From the cell containing the given text, extract its center point as (x, y) coordinate. 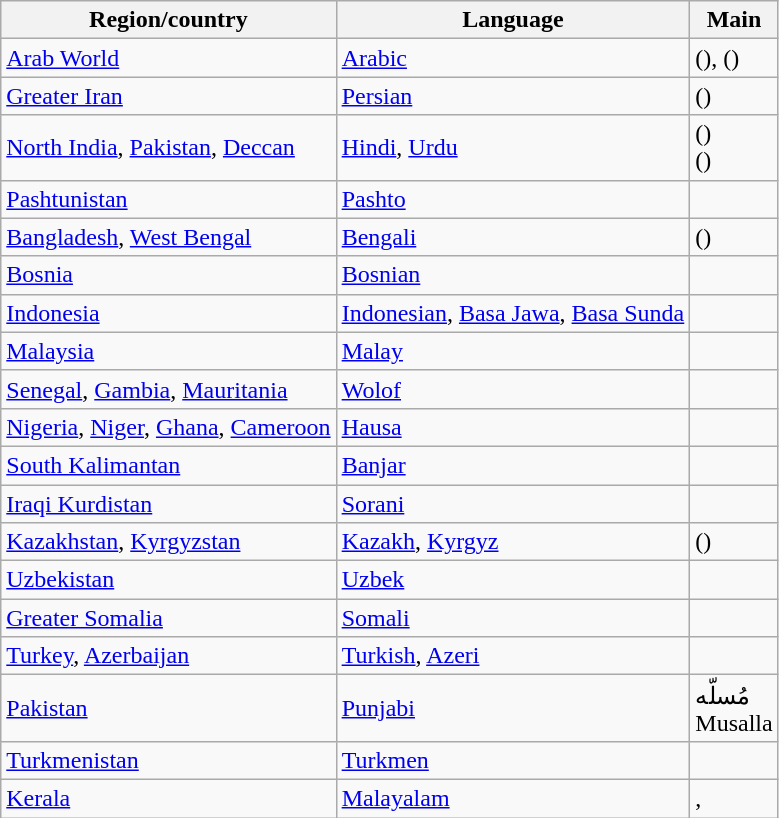
Uzbekistan (168, 580)
Punjabi (513, 708)
Turkmenistan (168, 760)
Kazakh, Kyrgyz (513, 542)
Greater Somalia (168, 618)
Arabic (513, 58)
Arab World (168, 58)
Wolof (513, 389)
Malay (513, 351)
Kerala (168, 798)
Indonesian, Basa Jawa, Basa Sunda (513, 313)
Iraqi Kurdistan (168, 503)
Somali (513, 618)
() () (734, 148)
Senegal, Gambia, Mauritania (168, 389)
Malayalam (513, 798)
Kazakhstan, Kyrgyzstan (168, 542)
Turkmen (513, 760)
Turkish, Azeri (513, 656)
Main (734, 20)
Bosnia (168, 275)
(), () (734, 58)
Sorani (513, 503)
Language (513, 20)
, (734, 798)
Hindi, Urdu (513, 148)
Region/country (168, 20)
Greater Iran (168, 96)
Nigeria, Niger, Ghana, Cameroon (168, 427)
Bengali (513, 237)
North India, Pakistan, Deccan (168, 148)
Pashto (513, 199)
Pashtunistan (168, 199)
Bangladesh, West Bengal (168, 237)
Bosnian (513, 275)
Persian (513, 96)
مُسلّهMusalla (734, 708)
South Kalimantan (168, 465)
Pakistan (168, 708)
Indonesia (168, 313)
Banjar (513, 465)
Turkey, Azerbaijan (168, 656)
Uzbek (513, 580)
Hausa (513, 427)
Malaysia (168, 351)
